Pinpoint the cell where the given text exists, returning its [x, y] midpoint coordinate. 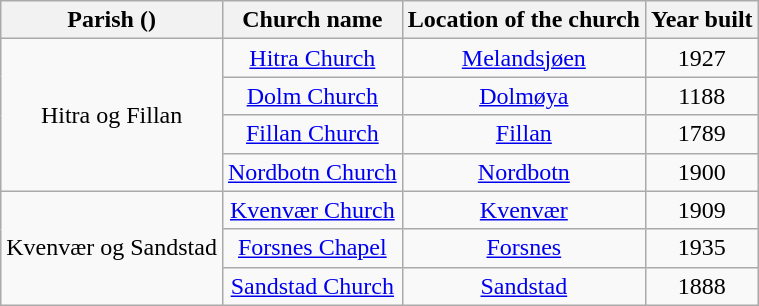
Kvenvær Church [312, 210]
1888 [702, 286]
1927 [702, 58]
Fillan Church [312, 134]
1909 [702, 210]
Melandsjøen [524, 58]
1188 [702, 96]
Hitra og Fillan [112, 115]
Nordbotn Church [312, 172]
Dolm Church [312, 96]
Dolmøya [524, 96]
Year built [702, 20]
Forsnes [524, 248]
Sandstad Church [312, 286]
Kvenvær og Sandstad [112, 248]
Sandstad [524, 286]
1789 [702, 134]
1900 [702, 172]
Hitra Church [312, 58]
1935 [702, 248]
Church name [312, 20]
Kvenvær [524, 210]
Parish () [112, 20]
Nordbotn [524, 172]
Location of the church [524, 20]
Fillan [524, 134]
Forsnes Chapel [312, 248]
